Return the [X, Y] coordinate for the center point of the cell that contains the specified text.  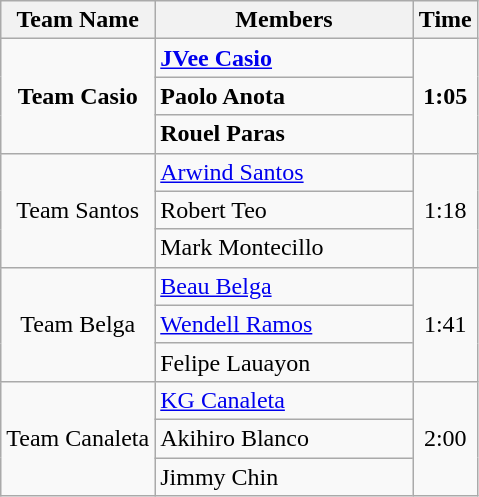
Beau Belga [284, 286]
Jimmy Chin [284, 477]
Felipe Lauayon [284, 362]
Mark Montecillo [284, 248]
Akihiro Blanco [284, 438]
Team Casio [78, 96]
Arwind Santos [284, 172]
KG Canaleta [284, 400]
1:41 [445, 324]
Members [284, 20]
Robert Teo [284, 210]
JVee Casio [284, 58]
2:00 [445, 438]
Time [445, 20]
Team Name [78, 20]
1:05 [445, 96]
Paolo Anota [284, 96]
Team Santos [78, 210]
Rouel Paras [284, 134]
Team Belga [78, 324]
1:18 [445, 210]
Wendell Ramos [284, 324]
Team Canaleta [78, 438]
